Provide the (x, y) coordinate of the cell's center where the given text is located.  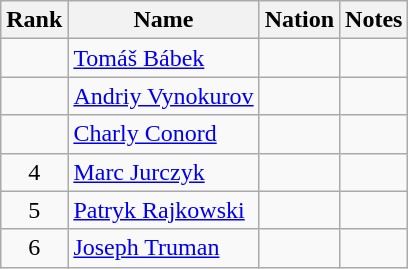
Notes (374, 20)
5 (34, 210)
4 (34, 172)
Name (164, 20)
6 (34, 248)
Marc Jurczyk (164, 172)
Nation (299, 20)
Charly Conord (164, 134)
Rank (34, 20)
Joseph Truman (164, 248)
Tomáš Bábek (164, 58)
Patryk Rajkowski (164, 210)
Andriy Vynokurov (164, 96)
